Capture the cell that displays the provided text and extract its [X, Y] central coordinate. 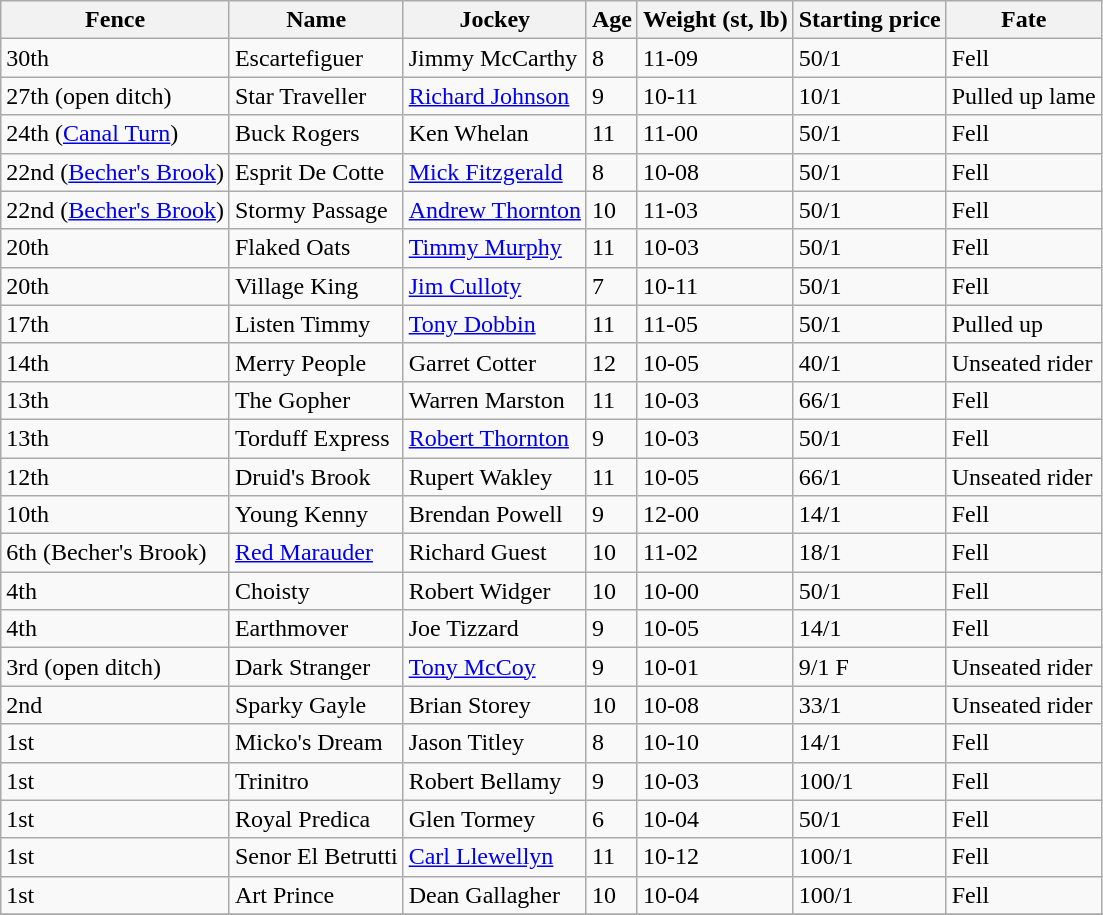
Glen Tormey [494, 819]
Micko's Dream [316, 743]
Jason Titley [494, 743]
Andrew Thornton [494, 210]
Fence [116, 20]
11-05 [715, 324]
Richard Johnson [494, 96]
Royal Predica [316, 819]
11-00 [715, 134]
Fate [1024, 20]
30th [116, 58]
Name [316, 20]
33/1 [870, 705]
10-00 [715, 591]
10-01 [715, 667]
Flaked Oats [316, 248]
9/1 F [870, 667]
Senor El Betrutti [316, 857]
Joe Tizzard [494, 629]
6th (Becher's Brook) [116, 553]
Jockey [494, 20]
Brendan Powell [494, 515]
11-03 [715, 210]
6 [612, 819]
Timmy Murphy [494, 248]
11-02 [715, 553]
Weight (st, lb) [715, 20]
Tony Dobbin [494, 324]
Age [612, 20]
17th [116, 324]
27th (open ditch) [116, 96]
Pulled up [1024, 324]
Robert Thornton [494, 438]
Ken Whelan [494, 134]
Listen Timmy [316, 324]
Rupert Wakley [494, 477]
Starting price [870, 20]
Dean Gallagher [494, 895]
Art Prince [316, 895]
Dark Stranger [316, 667]
12 [612, 362]
Robert Widger [494, 591]
2nd [116, 705]
Village King [316, 286]
Escartefiguer [316, 58]
Brian Storey [494, 705]
12th [116, 477]
10/1 [870, 96]
10-12 [715, 857]
Warren Marston [494, 400]
Carl Llewellyn [494, 857]
Jimmy McCarthy [494, 58]
11-09 [715, 58]
Mick Fitzgerald [494, 172]
The Gopher [316, 400]
Druid's Brook [316, 477]
Robert Bellamy [494, 781]
Pulled up lame [1024, 96]
Sparky Gayle [316, 705]
40/1 [870, 362]
Jim Culloty [494, 286]
Torduff Express [316, 438]
10-10 [715, 743]
Garret Cotter [494, 362]
14th [116, 362]
Star Traveller [316, 96]
24th (Canal Turn) [116, 134]
18/1 [870, 553]
Stormy Passage [316, 210]
7 [612, 286]
Young Kenny [316, 515]
Esprit De Cotte [316, 172]
Merry People [316, 362]
Richard Guest [494, 553]
Red Marauder [316, 553]
Choisty [316, 591]
12-00 [715, 515]
3rd (open ditch) [116, 667]
Trinitro [316, 781]
10th [116, 515]
Earthmover [316, 629]
Tony McCoy [494, 667]
Buck Rogers [316, 134]
